Return the [x, y] coordinate for the center point of the cell that contains the specified text.  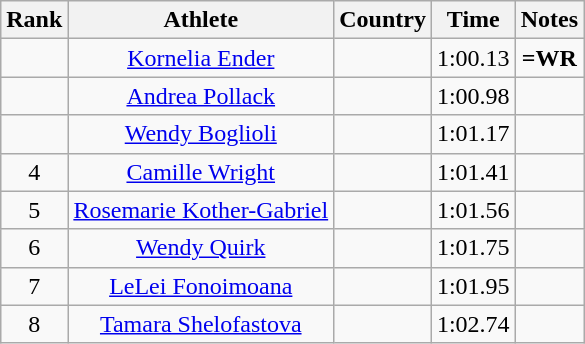
Time [473, 20]
1:00.98 [473, 96]
8 [34, 324]
6 [34, 248]
1:01.95 [473, 286]
Andrea Pollack [201, 96]
Rosemarie Kother-Gabriel [201, 210]
1:01.56 [473, 210]
Country [383, 20]
Camille Wright [201, 172]
Rank [34, 20]
1:02.74 [473, 324]
Kornelia Ender [201, 58]
Athlete [201, 20]
1:01.75 [473, 248]
Wendy Quirk [201, 248]
1:00.13 [473, 58]
=WR [549, 58]
LeLei Fonoimoana [201, 286]
5 [34, 210]
1:01.17 [473, 134]
4 [34, 172]
Wendy Boglioli [201, 134]
1:01.41 [473, 172]
Tamara Shelofastova [201, 324]
7 [34, 286]
Notes [549, 20]
